For the text-containing cell, return its midpoint in [x, y] coordinate format. 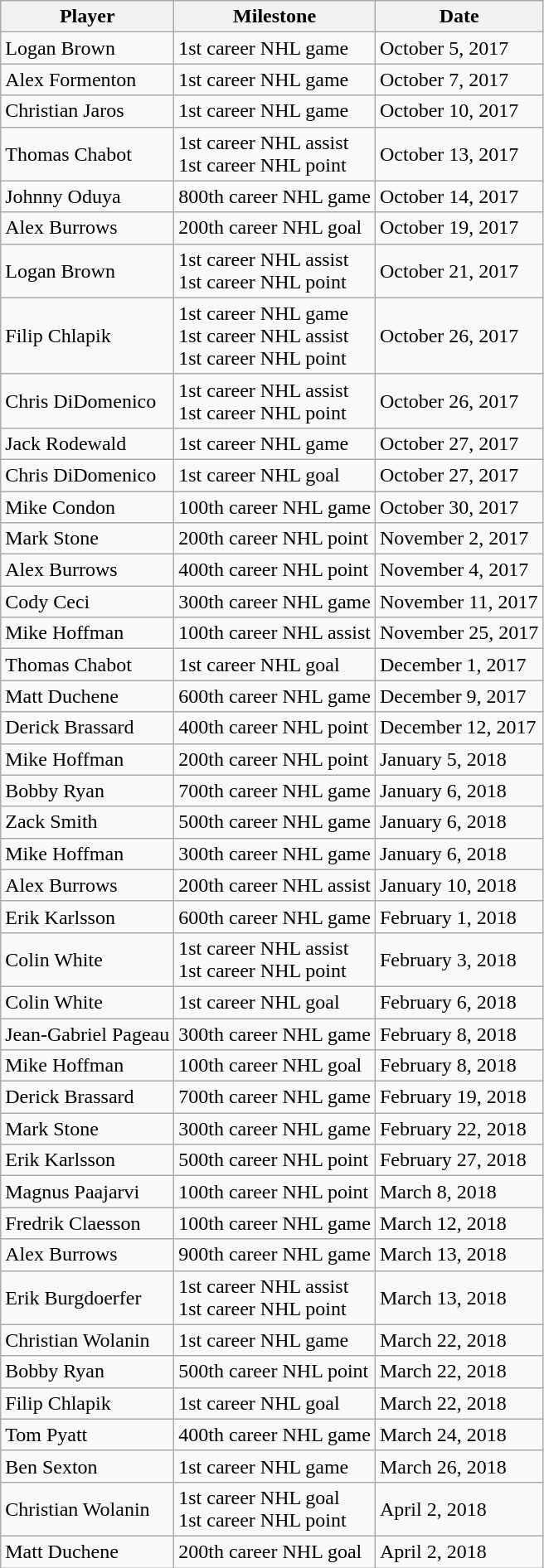
March 24, 2018 [459, 1435]
January 10, 2018 [459, 885]
February 3, 2018 [459, 960]
October 10, 2017 [459, 111]
February 19, 2018 [459, 1097]
October 14, 2017 [459, 196]
200th career NHL assist [275, 885]
March 8, 2018 [459, 1192]
Christian Jaros [88, 111]
400th career NHL game [275, 1435]
Magnus Paajarvi [88, 1192]
January 5, 2018 [459, 759]
Player [88, 17]
February 22, 2018 [459, 1129]
December 12, 2017 [459, 728]
November 25, 2017 [459, 633]
Milestone [275, 17]
March 12, 2018 [459, 1223]
Erik Burgdoerfer [88, 1298]
Johnny Oduya [88, 196]
October 30, 2017 [459, 506]
500th career NHL game [275, 822]
Ben Sexton [88, 1466]
November 4, 2017 [459, 570]
800th career NHL game [275, 196]
100th career NHL goal [275, 1066]
December 9, 2017 [459, 696]
February 27, 2018 [459, 1160]
November 11, 2017 [459, 602]
November 2, 2017 [459, 539]
December 1, 2017 [459, 665]
Fredrik Claesson [88, 1223]
October 13, 2017 [459, 154]
1st career NHL goal1st career NHL point [275, 1508]
October 5, 2017 [459, 48]
100th career NHL point [275, 1192]
Mike Condon [88, 506]
October 19, 2017 [459, 228]
February 6, 2018 [459, 1002]
Cody Ceci [88, 602]
Alex Formenton [88, 80]
March 26, 2018 [459, 1466]
February 1, 2018 [459, 917]
October 7, 2017 [459, 80]
Jean-Gabriel Pageau [88, 1033]
Tom Pyatt [88, 1435]
Zack Smith [88, 822]
100th career NHL assist [275, 633]
900th career NHL game [275, 1255]
1st career NHL game1st career NHL assist1st career NHL point [275, 336]
Jack Rodewald [88, 443]
October 21, 2017 [459, 270]
Date [459, 17]
